Return (x, y) of the center of cell containing provided text 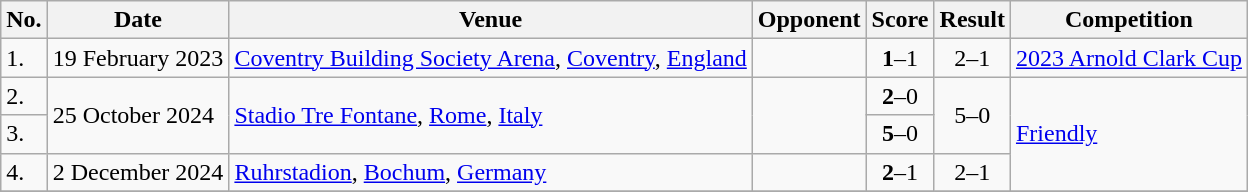
2. (24, 96)
Venue (490, 20)
1. (24, 58)
Result (972, 20)
Opponent (809, 20)
Coventry Building Society Arena, Coventry, England (490, 58)
Ruhrstadion, Bochum, Germany (490, 172)
Score (900, 20)
Competition (1128, 20)
19 February 2023 (138, 58)
2–0 (900, 96)
Date (138, 20)
Friendly (1128, 134)
No. (24, 20)
25 October 2024 (138, 115)
4. (24, 172)
2 December 2024 (138, 172)
1–1 (900, 58)
2023 Arnold Clark Cup (1128, 58)
3. (24, 134)
Stadio Tre Fontane, Rome, Italy (490, 115)
